From the cell containing the given text, extract its center point as (x, y) coordinate. 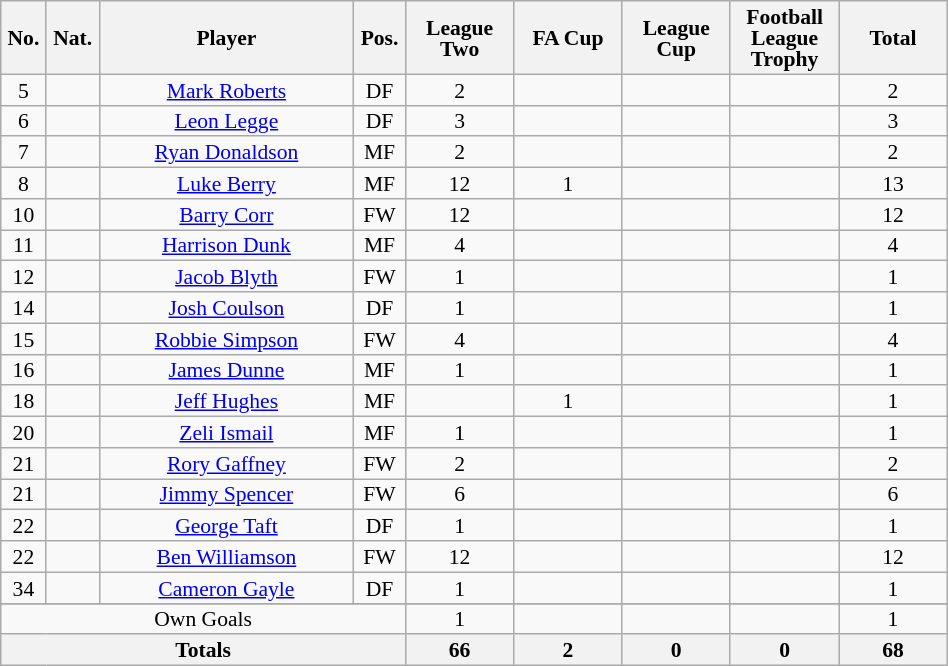
5 (24, 90)
Nat. (72, 38)
13 (893, 184)
Harrison Dunk (226, 246)
Ben Williamson (226, 556)
Jimmy Spencer (226, 494)
James Dunne (226, 370)
8 (24, 184)
18 (24, 402)
Total (893, 38)
34 (24, 588)
15 (24, 338)
Jeff Hughes (226, 402)
66 (459, 650)
16 (24, 370)
Leon Legge (226, 120)
Ryan Donaldson (226, 152)
Player (226, 38)
Josh Coulson (226, 308)
7 (24, 152)
Totals (204, 650)
League Cup (676, 38)
11 (24, 246)
League Two (459, 38)
Pos. (380, 38)
Luke Berry (226, 184)
68 (893, 650)
20 (24, 432)
No. (24, 38)
Own Goals (204, 618)
Football League Trophy (784, 38)
George Taft (226, 526)
FA Cup (568, 38)
14 (24, 308)
Cameron Gayle (226, 588)
Rory Gaffney (226, 464)
Mark Roberts (226, 90)
Barry Corr (226, 214)
Zeli Ismail (226, 432)
10 (24, 214)
Jacob Blyth (226, 276)
Robbie Simpson (226, 338)
